From the cell containing the given text, extract its center point as [x, y] coordinate. 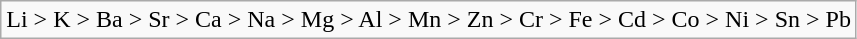
Li > K > Ba > Sr > Ca > Na > Mg > Al > Mn > Zn > Cr > Fe > Cd > Co > Ni > Sn > Pb [429, 20]
